Search for the cell housing the specified text and yield its (X, Y) center coordinate. 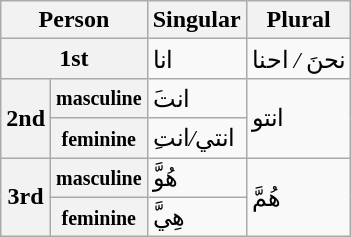
Plural (298, 20)
ِانتي/انت (196, 138)
هُمَّ (298, 198)
2nd (26, 118)
َانت (196, 98)
انتو (298, 118)
نحنَ / احنا (298, 59)
Person (74, 20)
َّهُو (196, 178)
3rd (26, 198)
انا (196, 59)
َّهِي (196, 217)
Singular (196, 20)
1st (74, 59)
